Extract the (X, Y) coordinate from the center of the cell holding the provided text.  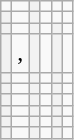
, (20, 53)
